Identify which cell holds the provided text, then report its (x, y) central coordinate. 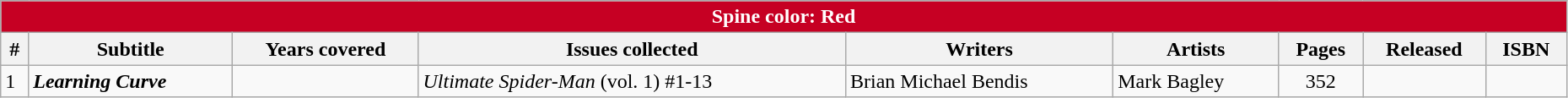
Mark Bagley (1196, 81)
Writers (978, 49)
ISBN (1526, 49)
1 (15, 81)
Released (1425, 49)
Learning Curve (131, 81)
Spine color: Red (784, 17)
Issues collected (632, 49)
Ultimate Spider-Man (vol. 1) #1-13 (632, 81)
Subtitle (131, 49)
# (15, 49)
Pages (1321, 49)
Years covered (326, 49)
Artists (1196, 49)
352 (1321, 81)
Brian Michael Bendis (978, 81)
